Output the [X, Y] coordinate of the center of the cell containing the given text.  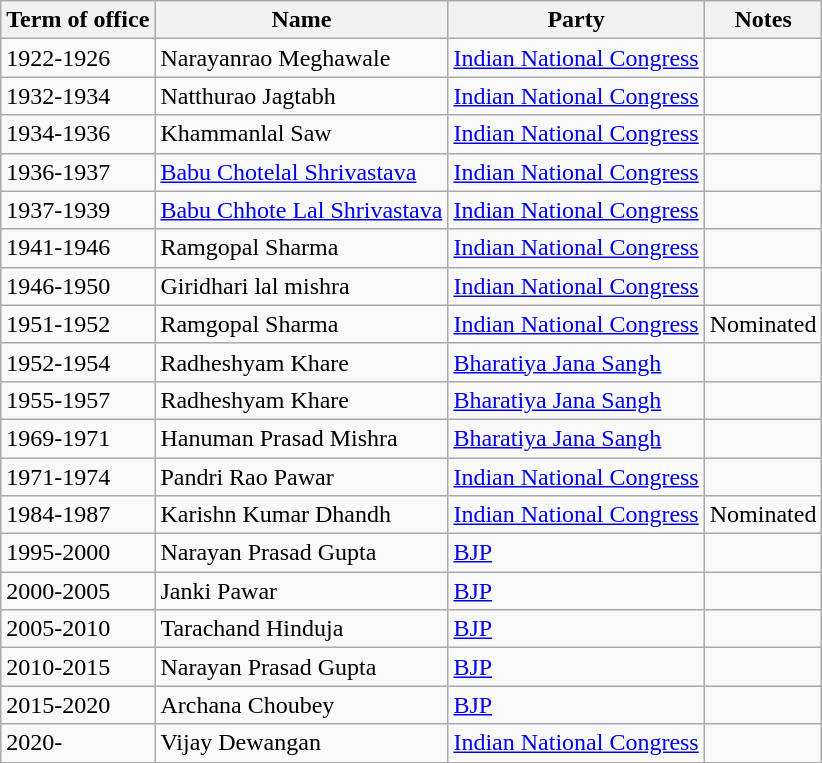
Hanuman Prasad Mishra [302, 438]
Term of office [78, 20]
1937-1939 [78, 210]
Name [302, 20]
1932-1934 [78, 96]
Tarachand Hinduja [302, 629]
Janki Pawar [302, 591]
1971-1974 [78, 477]
Pandri Rao Pawar [302, 477]
Khammanlal Saw [302, 134]
1952-1954 [78, 362]
Archana Choubey [302, 705]
Vijay Dewangan [302, 743]
Giridhari lal mishra [302, 286]
1995-2000 [78, 553]
1969-1971 [78, 438]
2010-2015 [78, 667]
Narayanrao Meghawale [302, 58]
Notes [763, 20]
1941-1946 [78, 248]
1946-1950 [78, 286]
2015-2020 [78, 705]
Babu Chotelal Shrivastava [302, 172]
1934-1936 [78, 134]
2000-2005 [78, 591]
1936-1937 [78, 172]
Karishn Kumar Dhandh [302, 515]
2005-2010 [78, 629]
1922-1926 [78, 58]
Natthurao Jagtabh [302, 96]
2020- [78, 743]
1984-1987 [78, 515]
Babu Chhote Lal Shrivastava [302, 210]
1951-1952 [78, 324]
Party [576, 20]
1955-1957 [78, 400]
